From the cell containing the given text, extract its center point as (x, y) coordinate. 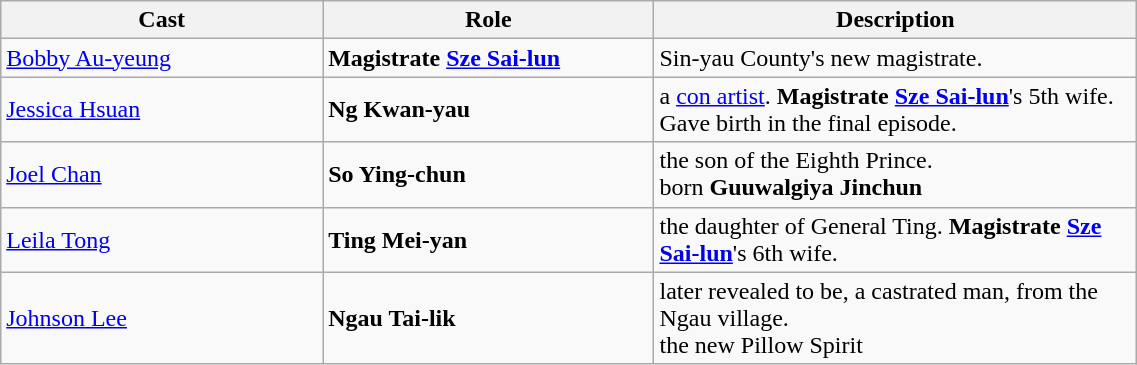
Joel Chan (162, 174)
the daughter of General Ting. Magistrate Sze Sai-lun's 6th wife. (896, 240)
a con artist. Magistrate Sze Sai-lun's 5th wife. Gave birth in the final episode. (896, 110)
Sin-yau County's new magistrate. (896, 58)
Bobby Au-yeung (162, 58)
Johnson Lee (162, 318)
Ngau Tai-lik (488, 318)
Ting Mei-yan (488, 240)
Leila Tong (162, 240)
Role (488, 20)
the son of the Eighth Prince. born Guuwalgiya Jinchun (896, 174)
So Ying-chun (488, 174)
Jessica Hsuan (162, 110)
Magistrate Sze Sai-lun (488, 58)
Cast (162, 20)
Ng Kwan-yau (488, 110)
Description (896, 20)
later revealed to be, a castrated man, from the Ngau village. the new Pillow Spirit (896, 318)
